Return the [x, y] coordinate for the center point of the cell that contains the specified text.  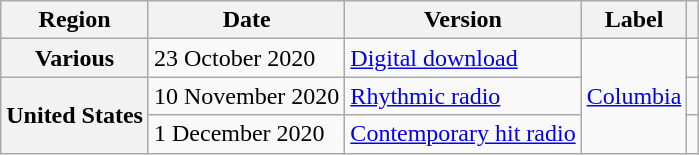
United States [75, 115]
23 October 2020 [246, 58]
1 December 2020 [246, 134]
Columbia [634, 96]
Contemporary hit radio [463, 134]
Label [634, 20]
Version [463, 20]
Region [75, 20]
Rhythmic radio [463, 96]
Various [75, 58]
10 November 2020 [246, 96]
Date [246, 20]
Digital download [463, 58]
